Return (X, Y) of the center of cell containing provided text 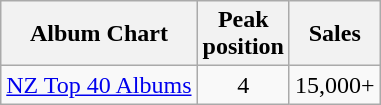
Peakposition (243, 34)
Album Chart (99, 34)
Sales (334, 34)
4 (243, 85)
15,000+ (334, 85)
NZ Top 40 Albums (99, 85)
